Detect which cell encompasses the target text, then output its [x, y] center coordinate. 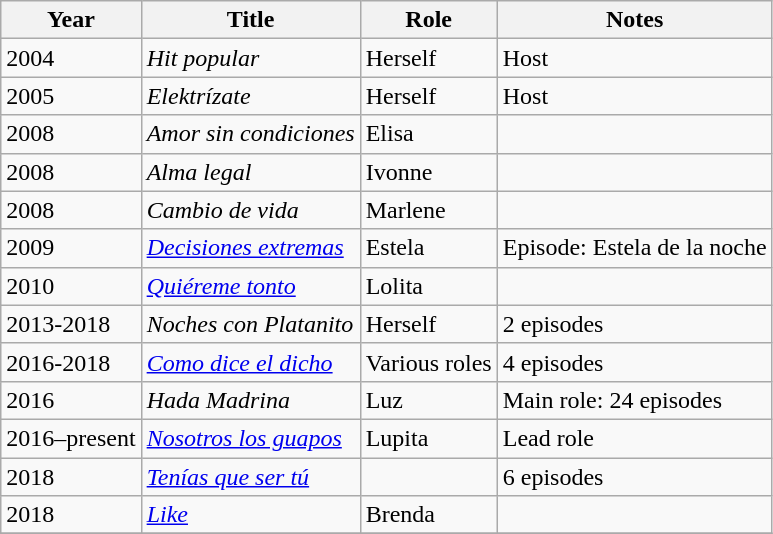
Quiéreme tonto [250, 286]
Alma legal [250, 172]
Year [71, 20]
Marlene [428, 210]
4 episodes [634, 362]
Main role: 24 episodes [634, 400]
Lupita [428, 438]
Elisa [428, 134]
Notes [634, 20]
Various roles [428, 362]
Role [428, 20]
Amor sin condiciones [250, 134]
Lolita [428, 286]
2 episodes [634, 324]
2009 [71, 248]
Ivonne [428, 172]
Decisiones extremas [250, 248]
2016–present [71, 438]
Episode: Estela de la noche [634, 248]
2016-2018 [71, 362]
Hada Madrina [250, 400]
2005 [71, 96]
Luz [428, 400]
Hit popular [250, 58]
Like [250, 515]
Lead role [634, 438]
Title [250, 20]
Cambio de vida [250, 210]
Estela [428, 248]
2004 [71, 58]
6 episodes [634, 477]
Tenías que ser tú [250, 477]
2013-2018 [71, 324]
2010 [71, 286]
Como dice el dicho [250, 362]
Brenda [428, 515]
Nosotros los guapos [250, 438]
2016 [71, 400]
Noches con Platanito [250, 324]
Elektrízate [250, 96]
